Return the [X, Y] coordinate for the center point of the cell that contains the specified text.  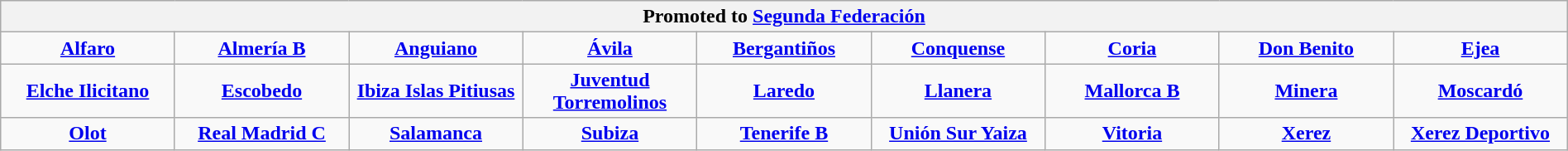
Xerez [1306, 134]
Alfaro [88, 48]
Llanera [958, 91]
Subiza [610, 134]
Olot [88, 134]
Salamanca [436, 134]
Don Benito [1306, 48]
Minera [1306, 91]
Bergantiños [784, 48]
Ibiza Islas Pitiusas [436, 91]
Almería B [261, 48]
Xerez Deportivo [1480, 134]
Escobedo [261, 91]
Ejea [1480, 48]
Elche Ilicitano [88, 91]
Conquense [958, 48]
Ávila [610, 48]
Promoted to Segunda Federación [784, 17]
Real Madrid C [261, 134]
Laredo [784, 91]
Juventud Torremolinos [610, 91]
Unión Sur Yaiza [958, 134]
Vitoria [1132, 134]
Mallorca B [1132, 91]
Coria [1132, 48]
Tenerife B [784, 134]
Moscardó [1480, 91]
Anguiano [436, 48]
